Identify which cell holds the provided text, then report its (X, Y) central coordinate. 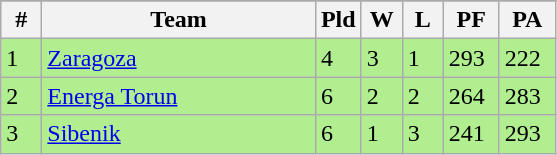
W (382, 20)
Energa Torun (179, 96)
Pld (338, 20)
PA (527, 20)
4 (338, 58)
L (422, 20)
222 (527, 58)
241 (471, 134)
264 (471, 96)
PF (471, 20)
# (22, 20)
Zaragoza (179, 58)
Sibenik (179, 134)
283 (527, 96)
Team (179, 20)
